Determine the [x, y] coordinate at the center of the cell enclosing the given text.  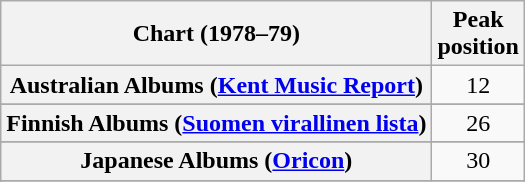
Finnish Albums (Suomen virallinen lista) [216, 123]
Australian Albums (Kent Music Report) [216, 85]
Japanese Albums (Oricon) [216, 161]
Peakposition [478, 34]
12 [478, 85]
26 [478, 123]
Chart (1978–79) [216, 34]
30 [478, 161]
